Return the [X, Y] coordinate for the center point of the cell that contains the specified text.  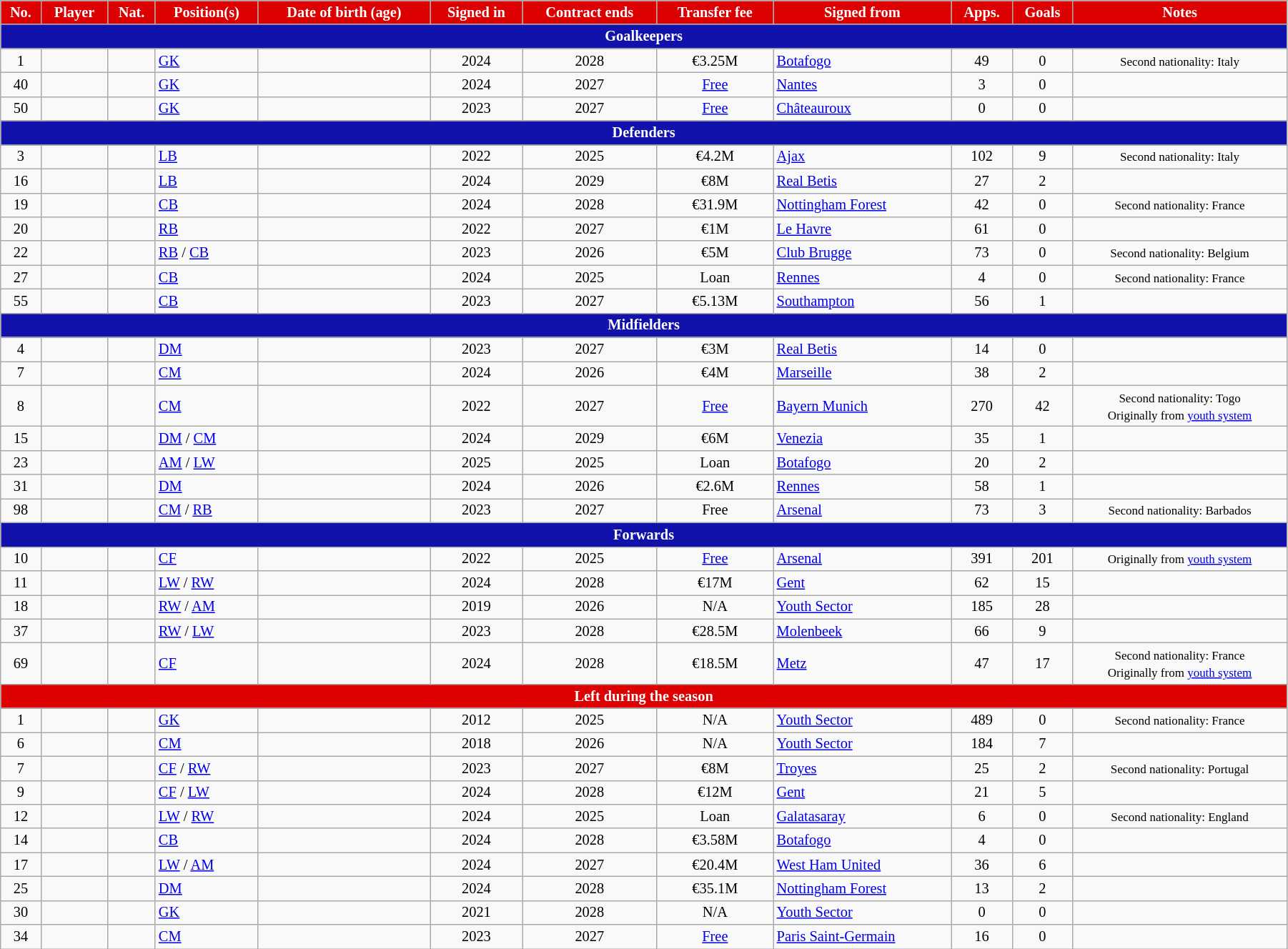
Second nationality: Belgium [1180, 253]
10 [21, 559]
28 [1042, 607]
Nat. [132, 12]
201 [1042, 559]
Transfer fee [715, 12]
Goalkeepers [644, 36]
RB / CB [207, 253]
Left during the season [644, 696]
50 [21, 109]
€31.9M [715, 205]
€3.58M [715, 840]
Defenders [644, 133]
5 [1042, 793]
DM / CM [207, 438]
Midfielders [644, 325]
RW / AM [207, 607]
Date of birth (age) [345, 12]
184 [982, 744]
61 [982, 229]
11 [21, 582]
18 [21, 607]
Châteauroux [862, 109]
Second nationality: Portugal [1180, 768]
Goals [1042, 12]
€20.4M [715, 865]
€17M [715, 582]
€4.2M [715, 156]
CF / LW [207, 793]
Galatasaray [862, 816]
Second nationality: TogoOriginally from youth system [1180, 406]
Originally from youth system [1180, 559]
Signed in [476, 12]
58 [982, 487]
Second nationality: FranceOriginally from youth system [1180, 663]
€18.5M [715, 663]
34 [21, 937]
Metz [862, 663]
13 [982, 888]
49 [982, 61]
Apps. [982, 12]
489 [982, 720]
Player [74, 12]
37 [21, 631]
Bayern Munich [862, 406]
38 [982, 373]
19 [21, 205]
€3M [715, 349]
36 [982, 865]
35 [982, 438]
Club Brugge [862, 253]
CM / RB [207, 510]
2021 [476, 913]
40 [21, 84]
Molenbeek [862, 631]
102 [982, 156]
AM / LW [207, 462]
47 [982, 663]
2012 [476, 720]
Nantes [862, 84]
€35.1M [715, 888]
2019 [476, 607]
8 [21, 406]
€2.6M [715, 487]
€4M [715, 373]
391 [982, 559]
Forwards [644, 535]
23 [21, 462]
Second nationality: England [1180, 816]
LW / AM [207, 865]
€5M [715, 253]
Paris Saint-Germain [862, 937]
56 [982, 301]
West Ham United [862, 865]
Troyes [862, 768]
RW / LW [207, 631]
270 [982, 406]
Second nationality: Barbados [1180, 510]
Le Havre [862, 229]
62 [982, 582]
€5.13M [715, 301]
Ajax [862, 156]
CF / RW [207, 768]
66 [982, 631]
Marseille [862, 373]
30 [21, 913]
2018 [476, 744]
55 [21, 301]
185 [982, 607]
31 [21, 487]
€12M [715, 793]
69 [21, 663]
98 [21, 510]
Southampton [862, 301]
Notes [1180, 12]
12 [21, 816]
Position(s) [207, 12]
Signed from [862, 12]
Venezia [862, 438]
€6M [715, 438]
€3.25M [715, 61]
No. [21, 12]
€28.5M [715, 631]
€1M [715, 229]
RB [207, 229]
21 [982, 793]
22 [21, 253]
Contract ends [590, 12]
